From the cell containing the given text, extract its center point as [X, Y] coordinate. 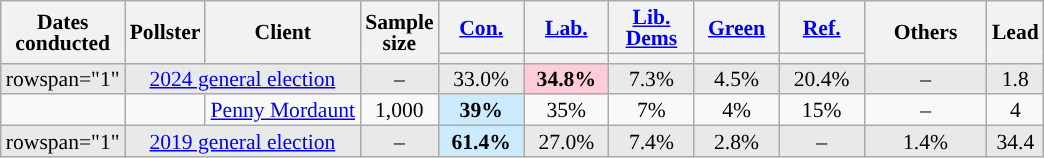
Con. [482, 27]
15% [822, 110]
Datesconducted [63, 32]
7.4% [652, 142]
Lead [1016, 32]
Green [736, 27]
61.4% [482, 142]
1.4% [926, 142]
Lib. Dems [652, 27]
20.4% [822, 78]
Pollster [166, 32]
Penny Mordaunt [282, 110]
39% [482, 110]
7% [652, 110]
34.8% [566, 78]
27.0% [566, 142]
Ref. [822, 27]
1.8 [1016, 78]
4% [736, 110]
2.8% [736, 142]
35% [566, 110]
34.4 [1016, 142]
1,000 [399, 110]
33.0% [482, 78]
Samplesize [399, 32]
Lab. [566, 27]
2024 general election [243, 78]
7.3% [652, 78]
2019 general election [243, 142]
Client [282, 32]
4.5% [736, 78]
Others [926, 32]
4 [1016, 110]
